Locate the cell with the specified text and output its [x, y] center coordinate. 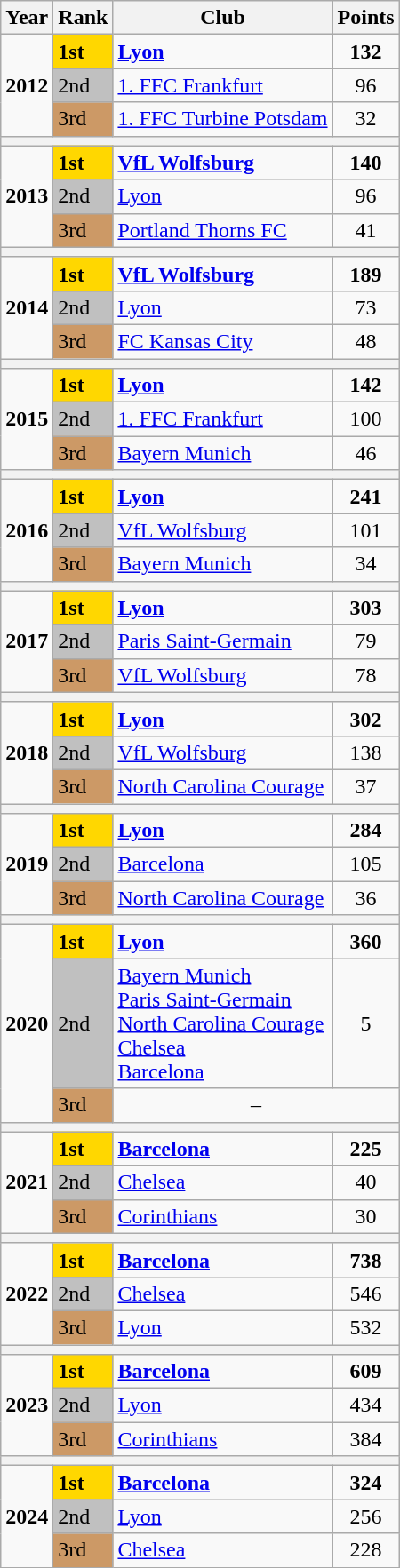
2018 [27, 752]
2022 [27, 1293]
324 [366, 1483]
Year [27, 18]
142 [366, 386]
2021 [27, 1182]
2019 [27, 864]
48 [366, 341]
2014 [27, 307]
2024 [27, 1516]
Portland Thorns FC [222, 230]
241 [366, 497]
138 [366, 752]
2012 [27, 85]
2023 [27, 1405]
225 [366, 1149]
79 [366, 641]
46 [366, 453]
2016 [27, 530]
228 [366, 1550]
132 [366, 52]
36 [366, 898]
532 [366, 1327]
434 [366, 1405]
2017 [27, 641]
78 [366, 675]
2013 [27, 196]
30 [366, 1216]
Points [366, 18]
– [256, 1105]
32 [366, 119]
384 [366, 1439]
Club [222, 18]
360 [366, 942]
284 [366, 831]
37 [366, 786]
546 [366, 1293]
609 [366, 1372]
2020 [27, 1023]
73 [366, 307]
101 [366, 530]
256 [366, 1516]
34 [366, 564]
140 [366, 163]
41 [366, 230]
302 [366, 719]
105 [366, 864]
2015 [27, 419]
738 [366, 1260]
Rank [84, 18]
189 [366, 274]
100 [366, 419]
1. FFC Turbine Potsdam [222, 119]
5 [366, 1023]
Paris Saint-Germain [222, 641]
Bayern Munich Paris Saint-Germain North Carolina Courage Chelsea Barcelona [222, 1023]
40 [366, 1182]
FC Kansas City [222, 341]
303 [366, 608]
